From the cell containing the given text, extract its center point as (X, Y) coordinate. 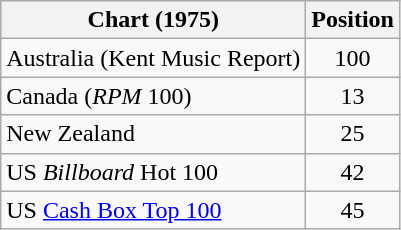
Chart (1975) (154, 20)
25 (353, 134)
US Billboard Hot 100 (154, 172)
45 (353, 210)
100 (353, 58)
New Zealand (154, 134)
Canada (RPM 100) (154, 96)
Position (353, 20)
US Cash Box Top 100 (154, 210)
13 (353, 96)
42 (353, 172)
Australia (Kent Music Report) (154, 58)
